Scan for the cell matching the given text and deliver its [X, Y] coordinate at center. 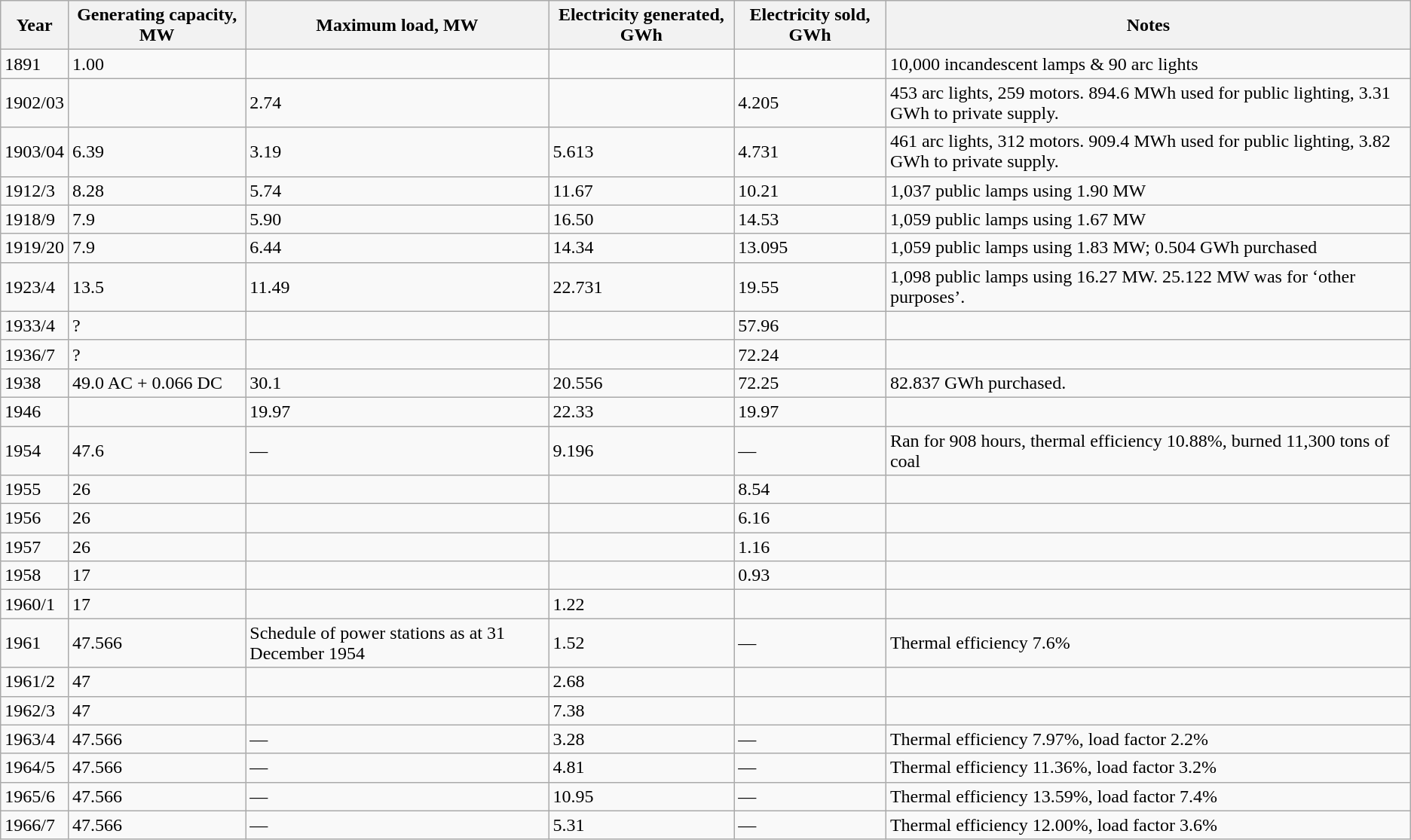
4.731 [810, 152]
5.613 [641, 152]
1938 [35, 383]
1919/20 [35, 248]
1946 [35, 411]
Ran for 908 hours, thermal efficiency 10.88%, burned 11,300 tons of coal [1148, 451]
1954 [35, 451]
1956 [35, 518]
10.95 [641, 796]
20.556 [641, 383]
1936/7 [35, 354]
1918/9 [35, 219]
453 arc lights, 259 motors. 894.6 MWh used for public lighting, 3.31 GWh to private supply. [1148, 102]
6.16 [810, 518]
1902/03 [35, 102]
16.50 [641, 219]
1957 [35, 547]
11.49 [397, 286]
3.19 [397, 152]
49.0 AC + 0.066 DC [157, 383]
10,000 incandescent lamps & 90 arc lights [1148, 64]
13.5 [157, 286]
1912/3 [35, 191]
1.00 [157, 64]
6.39 [157, 152]
11.67 [641, 191]
30.1 [397, 383]
1966/7 [35, 825]
1961 [35, 643]
1955 [35, 490]
1961/2 [35, 682]
1965/6 [35, 796]
3.28 [641, 739]
Year [35, 26]
Schedule of power stations as at 31 December 1954 [397, 643]
5.74 [397, 191]
1891 [35, 64]
9.196 [641, 451]
1962/3 [35, 710]
1963/4 [35, 739]
7.38 [641, 710]
82.837 GWh purchased. [1148, 383]
57.96 [810, 325]
1.52 [641, 643]
1960/1 [35, 604]
Thermal efficiency 11.36%, load factor 3.2% [1148, 768]
4.81 [641, 768]
4.205 [810, 102]
47.6 [157, 451]
8.54 [810, 490]
14.53 [810, 219]
72.25 [810, 383]
10.21 [810, 191]
0.93 [810, 576]
1,059 public lamps using 1.83 MW; 0.504 GWh purchased [1148, 248]
2.74 [397, 102]
14.34 [641, 248]
72.24 [810, 354]
1.22 [641, 604]
5.31 [641, 825]
Electricity sold, GWh [810, 26]
1,059 public lamps using 1.67 MW [1148, 219]
Thermal efficiency 7.97%, load factor 2.2% [1148, 739]
22.731 [641, 286]
Thermal efficiency 7.6% [1148, 643]
Notes [1148, 26]
Thermal efficiency 12.00%, load factor 3.6% [1148, 825]
19.55 [810, 286]
22.33 [641, 411]
1958 [35, 576]
5.90 [397, 219]
1903/04 [35, 152]
1,098 public lamps using 16.27 MW. 25.122 MW was for ‘other purposes’. [1148, 286]
1933/4 [35, 325]
Electricity generated, GWh [641, 26]
6.44 [397, 248]
Thermal efficiency 13.59%, load factor 7.4% [1148, 796]
Generating capacity, MW [157, 26]
1.16 [810, 547]
Maximum load, MW [397, 26]
8.28 [157, 191]
13.095 [810, 248]
1,037 public lamps using 1.90 MW [1148, 191]
1964/5 [35, 768]
461 arc lights, 312 motors. 909.4 MWh used for public lighting, 3.82 GWh to private supply. [1148, 152]
2.68 [641, 682]
1923/4 [35, 286]
